From the cell containing the given text, extract its center point as [x, y] coordinate. 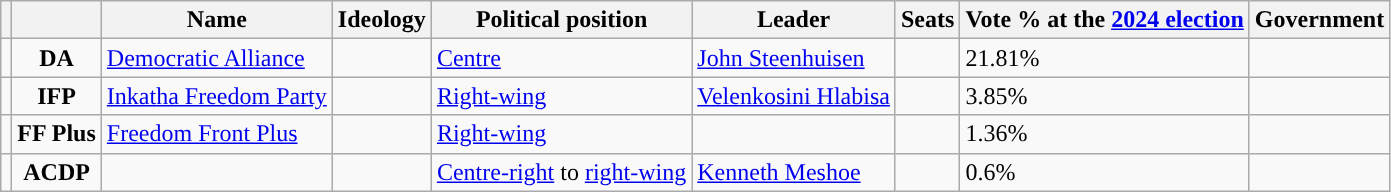
Inkatha Freedom Party [216, 96]
1.36% [1104, 134]
IFP [57, 96]
Centre [561, 58]
3.85% [1104, 96]
Seats [927, 20]
Political position [561, 20]
21.81% [1104, 58]
ACDP [57, 172]
Velenkosini Hlabisa [794, 96]
John Steenhuisen [794, 58]
0.6% [1104, 172]
Centre-right to right-wing [561, 172]
Leader [794, 20]
DA [57, 58]
Kenneth Meshoe [794, 172]
FF Plus [57, 134]
Ideology [382, 20]
Freedom Front Plus [216, 134]
Government [1319, 20]
Democratic Alliance [216, 58]
Name [216, 20]
Vote % at the 2024 election [1104, 20]
